Capture the cell that displays the provided text and extract its [x, y] central coordinate. 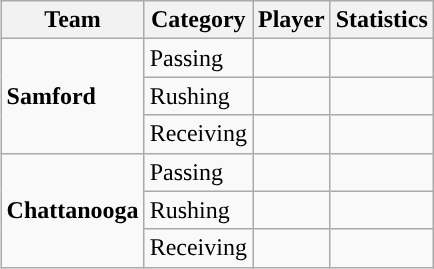
Chattanooga [72, 210]
Player [291, 20]
Samford [72, 96]
Statistics [382, 20]
Team [72, 20]
Category [198, 20]
